Return the (X, Y) coordinate for the center point of the cell that contains the specified text.  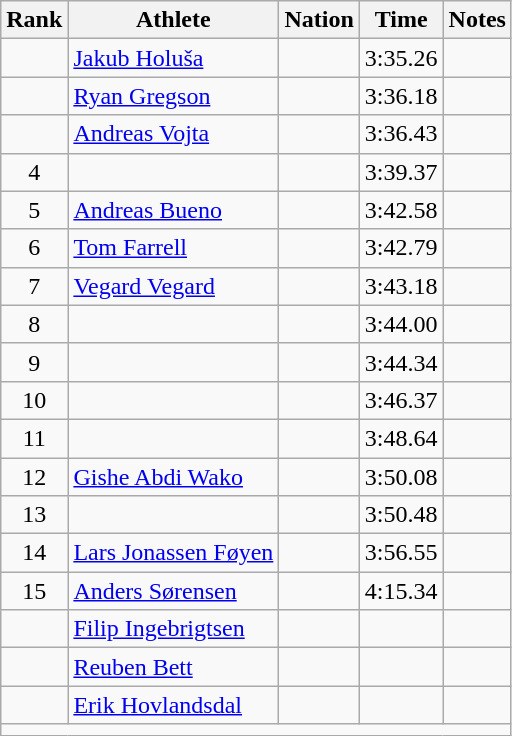
3:36.18 (401, 96)
8 (34, 324)
3:50.08 (401, 477)
Ryan Gregson (174, 96)
Notes (477, 20)
6 (34, 248)
15 (34, 591)
14 (34, 553)
3:42.79 (401, 248)
3:56.55 (401, 553)
3:44.34 (401, 362)
9 (34, 362)
5 (34, 210)
13 (34, 515)
Vegard Vegard (174, 286)
4:15.34 (401, 591)
3:44.00 (401, 324)
10 (34, 400)
Jakub Holuša (174, 58)
3:42.58 (401, 210)
7 (34, 286)
3:48.64 (401, 438)
Gishe Abdi Wako (174, 477)
12 (34, 477)
3:39.37 (401, 172)
4 (34, 172)
Lars Jonassen Føyen (174, 553)
Andreas Vojta (174, 134)
Anders Sørensen (174, 591)
Filip Ingebrigtsen (174, 629)
Rank (34, 20)
3:50.48 (401, 515)
Tom Farrell (174, 248)
3:35.26 (401, 58)
11 (34, 438)
Time (401, 20)
3:46.37 (401, 400)
Nation (319, 20)
Reuben Bett (174, 667)
3:43.18 (401, 286)
Athlete (174, 20)
Erik Hovlandsdal (174, 705)
3:36.43 (401, 134)
Andreas Bueno (174, 210)
